Search for the cell housing the specified text and yield its (X, Y) center coordinate. 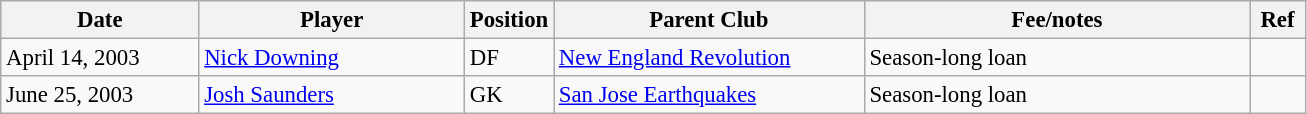
Position (508, 20)
Date (100, 20)
Nick Downing (332, 58)
April 14, 2003 (100, 58)
Ref (1278, 20)
Josh Saunders (332, 95)
June 25, 2003 (100, 95)
GK (508, 95)
Player (332, 20)
New England Revolution (710, 58)
DF (508, 58)
Fee/notes (1057, 20)
San Jose Earthquakes (710, 95)
Parent Club (710, 20)
